From the cell containing the given text, extract its center point as (x, y) coordinate. 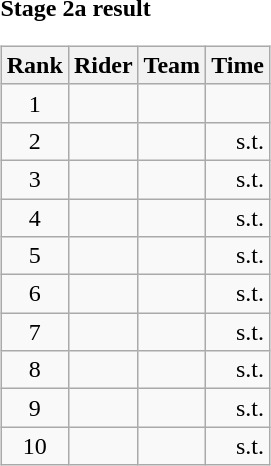
Time (238, 65)
5 (34, 256)
7 (34, 332)
3 (34, 179)
6 (34, 294)
8 (34, 370)
Team (172, 65)
9 (34, 408)
Rank (34, 65)
2 (34, 141)
1 (34, 103)
Rider (103, 65)
4 (34, 217)
10 (34, 446)
